Determine the [x, y] coordinate at the center of the cell enclosing the given text.  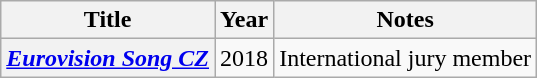
Title [108, 20]
Year [244, 20]
International jury member [406, 58]
Notes [406, 20]
2018 [244, 58]
Eurovision Song CZ [108, 58]
